From the cell containing the given text, extract its center point as [x, y] coordinate. 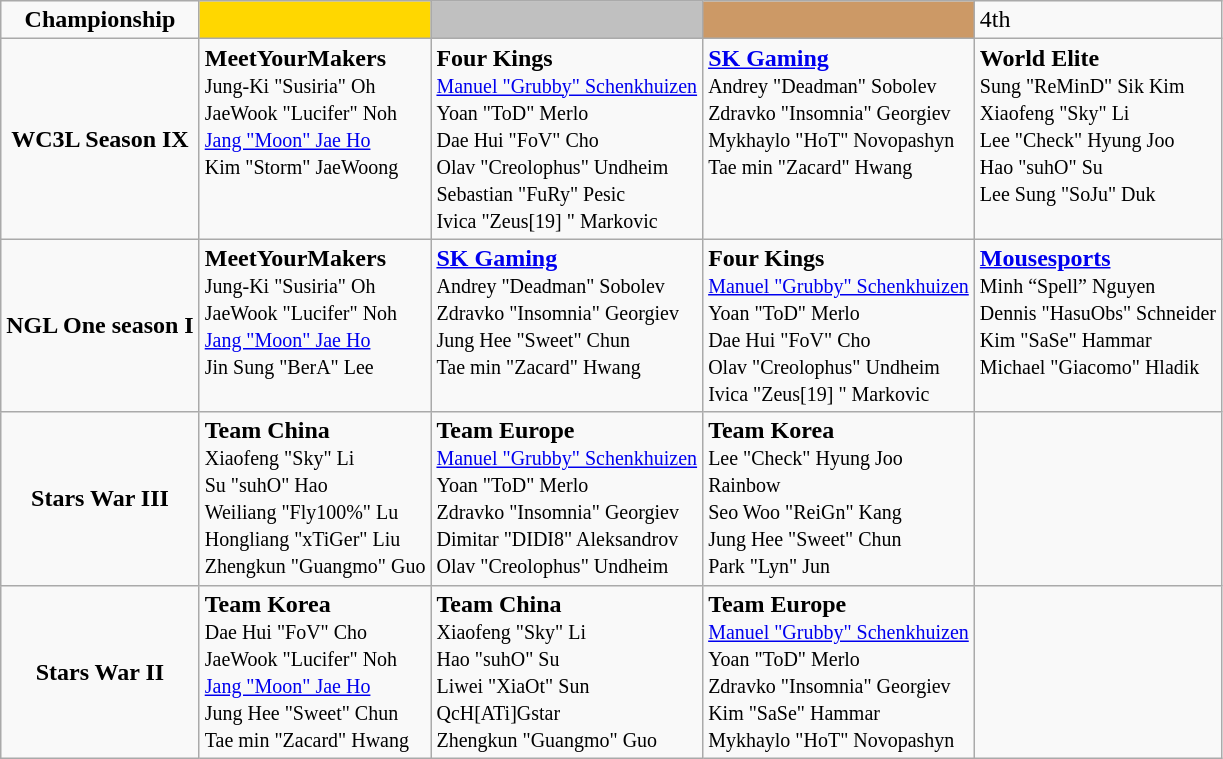
Mousesports Minh “Spell” Nguyen Dennis "HasuObs" Schneider Kim "SaSe" Hammar Michael "Giacomo" Hladik [1098, 326]
Championship [100, 20]
Stars War II [100, 672]
Team China Xiaofeng "Sky" Li Su "suhO" Hao Weiliang "Fly100%" Lu Hongliang "xTiGer" Liu Zhengkun "Guangmo" Guo [315, 498]
SK Gaming Andrey "Deadman" Sobolev Zdravko "Insomnia" Georgiev Mykhaylo "HoT" Novopashyn Tae min "Zacard" Hwang [839, 139]
WC3L Season IX [100, 139]
Team Europe Manuel "Grubby" Schenkhuizen Yoan "ToD" Merlo Zdravko "Insomnia" Georgiev Dimitar "DIDI8" Aleksandrov Olav "Creolophus" Undheim [567, 498]
Team China Xiaofeng "Sky" Li Hao "suhO" Su Liwei "XiaOt" Sun QcH[ATi]Gstar Zhengkun "Guangmo" Guo [567, 672]
MeetYourMakers Jung-Ki "Susiria" Oh JaeWook "Lucifer" Noh Jang "Moon" Jae Ho Jin Sung "BerA" Lee [315, 326]
NGL One season I [100, 326]
Team Korea Lee "Check" Hyung Joo Rainbow Seo Woo "ReiGn" Kang Jung Hee "Sweet" Chun Park "Lyn" Jun [839, 498]
Stars War III [100, 498]
Team Korea Dae Hui "FoV" Cho JaeWook "Lucifer" Noh Jang "Moon" Jae Ho Jung Hee "Sweet" Chun Tae min "Zacard" Hwang [315, 672]
SK Gaming Andrey "Deadman" Sobolev Zdravko "Insomnia" Georgiev Jung Hee "Sweet" Chun Tae min "Zacard" Hwang [567, 326]
Four Kings Manuel "Grubby" Schenkhuizen Yoan "ToD" Merlo Dae Hui "FoV" Cho Olav "Creolophus" Undheim Ivica "Zeus[19] " Markovic [839, 326]
World Elite Sung "ReMinD" Sik Kim Xiaofeng "Sky" Li Lee "Check" Hyung Joo Hao "suhO" Su Lee Sung "SoJu" Duk [1098, 139]
Team Europe Manuel "Grubby" Schenkhuizen Yoan "ToD" Merlo Zdravko "Insomnia" Georgiev Kim "SaSe" Hammar Mykhaylo "HoT" Novopashyn [839, 672]
MeetYourMakers Jung-Ki "Susiria" Oh JaeWook "Lucifer" Noh Jang "Moon" Jae Ho Kim "Storm" JaeWoong [315, 139]
4th [1098, 20]
